Extract the [X, Y] coordinate from the center of the cell holding the provided text.  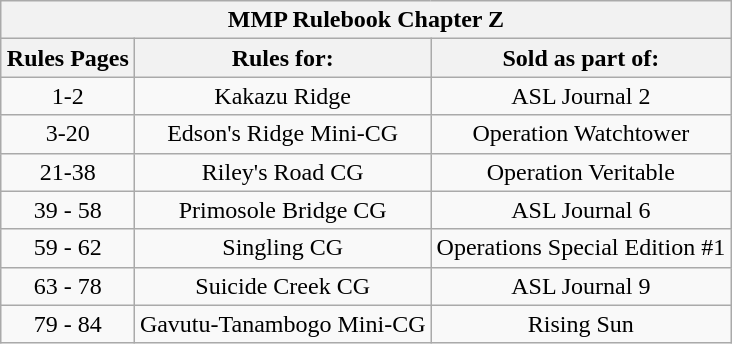
Suicide Creek CG [282, 286]
Rising Sun [581, 324]
79 - 84 [68, 324]
ASL Journal 9 [581, 286]
Primosole Bridge CG [282, 210]
Edson's Ridge Mini-CG [282, 134]
Riley's Road CG [282, 172]
Operations Special Edition #1 [581, 248]
Operation Veritable [581, 172]
63 - 78 [68, 286]
59 - 62 [68, 248]
1-2 [68, 96]
21-38 [68, 172]
ASL Journal 2 [581, 96]
ASL Journal 6 [581, 210]
Singling CG [282, 248]
Rules for: [282, 58]
MMP Rulebook Chapter Z [366, 20]
Operation Watchtower [581, 134]
Sold as part of: [581, 58]
Kakazu Ridge [282, 96]
Gavutu-Tanambogo Mini-CG [282, 324]
3-20 [68, 134]
39 - 58 [68, 210]
Rules Pages [68, 58]
